For the text-containing cell, return its midpoint in [X, Y] coordinate format. 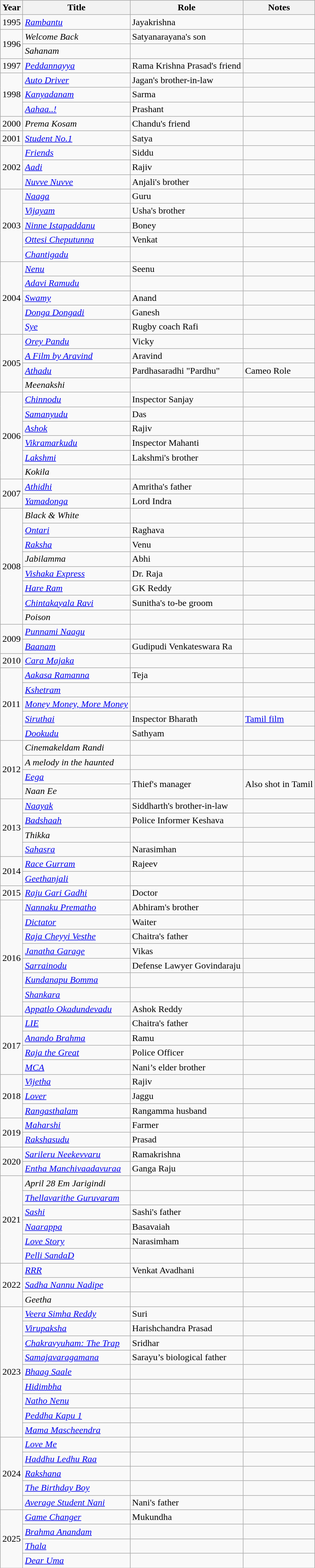
Love Story [76, 1241]
Chakravyuham: The Trap [76, 1343]
Baanam [76, 646]
Boney [187, 225]
Student No.1 [76, 138]
Chandu's friend [187, 124]
Vijayam [76, 211]
Aadi [76, 167]
Inspector Mahanti [187, 443]
Title [76, 8]
Chinnodu [76, 399]
Venkat [187, 240]
Adavi Ramudu [76, 283]
Cameo Role [279, 370]
Black & White [76, 516]
Rugby coach Rafi [187, 327]
Punnami Naagu [76, 631]
Dr. Raja [187, 574]
Raghava [187, 530]
Meenakshi [76, 385]
Farmer [187, 1125]
Doctor [187, 893]
A melody in the haunted [76, 762]
Vikramarkudu [76, 443]
2012 [11, 770]
Athadu [76, 370]
Sadha Nannu Nadipe [76, 1285]
Nani's father [187, 1502]
Virupaksha [76, 1328]
Samajavaragamana [76, 1358]
Raja the Great [76, 1052]
Rakshana [76, 1473]
Inspector Sanjay [187, 399]
Peddannayya [76, 66]
Aakasa Ramanna [76, 675]
Anando Brahma [76, 1038]
1995 [11, 22]
Yamadonga [76, 501]
Maharshi [76, 1125]
Defense Lawyer Govindaraju [187, 966]
Sridhar [187, 1343]
Venkat Avadhani [187, 1270]
Sathyam [187, 733]
Ontari [76, 530]
2019 [11, 1133]
2011 [11, 704]
Geetha [76, 1299]
2016 [11, 958]
Kokila [76, 472]
Dictator [76, 922]
Gudipudi Venkateswara Ra [187, 646]
Rajeev [187, 864]
Rama Krishna Prasad's friend [187, 66]
Satya [187, 138]
Hare Ram [76, 588]
Also shot in Tamil [279, 784]
2000 [11, 124]
Sarayu’s biological father [187, 1358]
Love Me [76, 1444]
Rangamma husband [187, 1111]
Vishaka Express [76, 574]
Sarma [187, 95]
2010 [11, 661]
Jayakrishna [187, 22]
Vicky [187, 341]
Lakshmi [76, 458]
Hidimbha [76, 1386]
Brahma Anandam [76, 1531]
The Birthday Boy [76, 1488]
Narasimham [187, 1241]
Natho Nenu [76, 1401]
Average Student Nani [76, 1502]
Siruthai [76, 719]
Kundanapu Bomma [76, 980]
2024 [11, 1473]
A Film by Aravind [76, 356]
Prashant [187, 109]
Prasad [187, 1140]
Lakshmi's brother [187, 458]
MCA [76, 1067]
1997 [11, 66]
Sunitha's to-be groom [187, 602]
2009 [11, 639]
Athidhi [76, 487]
Anjali's brother [187, 182]
Anand [187, 298]
Friends [76, 153]
Satyanarayana's son [187, 37]
Sashi's father [187, 1212]
Guru [187, 196]
Usha's brother [187, 211]
2008 [11, 566]
2006 [11, 435]
Ashok [76, 429]
Dear Uma [76, 1560]
Abhi [187, 559]
Waiter [187, 922]
2005 [11, 363]
Thief's manager [187, 784]
1998 [11, 95]
Pardhasaradhi "Pardhu" [187, 370]
Sahanam [76, 51]
Raju Gari Gadhi [76, 893]
2004 [11, 298]
2001 [11, 138]
Raja Cheyyi Vesthe [76, 937]
Chantigadu [76, 254]
Prema Kosam [76, 124]
Nannaku Prematho [76, 908]
Suri [187, 1314]
Orey Pandu [76, 341]
Mama Mascheendra [76, 1430]
Ramakrishna [187, 1154]
2002 [11, 167]
Welcome Back [76, 37]
Janatha Garage [76, 951]
Ramu [187, 1038]
Aravind [187, 356]
Naan Ee [76, 791]
Lord Indra [187, 501]
2022 [11, 1285]
Inspector Bharath [187, 719]
Shankara [76, 994]
Dookudu [76, 733]
Kshetram [76, 690]
Sarileru Neekevvaru [76, 1154]
Police Informer Keshava [187, 820]
Sye [76, 327]
Cinemakeldam Randi [76, 748]
Poison [76, 617]
Auto Driver [76, 80]
Race Gurram [76, 864]
Vikas [187, 951]
Ninne Istapaddanu [76, 225]
Nani’s elder brother [187, 1067]
Raksha [76, 545]
Ottesi Cheputunna [76, 240]
2018 [11, 1096]
Sarrainodu [76, 966]
Jaggu [187, 1096]
GK Reddy [187, 588]
Narasimhan [187, 849]
Chintakayala Ravi [76, 602]
Jabilamma [76, 559]
LIE [76, 1023]
Basavaiah [187, 1227]
Abhiram's brother [187, 908]
Eega [76, 777]
Badshaah [76, 820]
Vijetha [76, 1081]
Ganga Raju [187, 1169]
2014 [11, 871]
Rakshasudu [76, 1140]
2023 [11, 1372]
Samanyudu [76, 414]
Amritha's father [187, 487]
Venu [187, 545]
Swamy [76, 298]
2025 [11, 1539]
2020 [11, 1162]
Aahaa..! [76, 109]
Donga Dongadi [76, 312]
Entha Manchivaadavuraa [76, 1169]
Thikka [76, 835]
Cara Majaka [76, 661]
Seenu [187, 269]
Appatlo Okadundevadu [76, 1009]
April 28 Em Jarigindi [76, 1183]
Das [187, 414]
2007 [11, 494]
Naaga [76, 196]
2013 [11, 827]
Game Changer [76, 1517]
1996 [11, 44]
Kanyadanam [76, 95]
Teja [187, 675]
Jagan's brother-in-law [187, 80]
Money Money, More Money [76, 704]
Bhaag Saale [76, 1372]
Haddhu Ledhu Raa [76, 1459]
Rangasthalam [76, 1111]
Ashok Reddy [187, 1009]
Sashi [76, 1212]
Lover [76, 1096]
Veera Simha Reddy [76, 1314]
2021 [11, 1219]
2003 [11, 225]
Ganesh [187, 312]
2017 [11, 1045]
Nuvve Nuvve [76, 182]
Sahasra [76, 849]
Siddu [187, 153]
Nenu [76, 269]
Thala [76, 1546]
Peddha Kapu 1 [76, 1415]
Mukundha [187, 1517]
Year [11, 8]
Pelli SandaD [76, 1256]
Tamil film [279, 719]
Siddharth's brother-in-law [187, 806]
Role [187, 8]
RRR [76, 1270]
Naarappa [76, 1227]
Naayak [76, 806]
Rambantu [76, 22]
Police Officer [187, 1052]
Harishchandra Prasad [187, 1328]
Notes [279, 8]
Geethanjali [76, 878]
2015 [11, 893]
Thellavarithe Guruvaram [76, 1198]
